Detect which cell encompasses the target text, then output its (x, y) center coordinate. 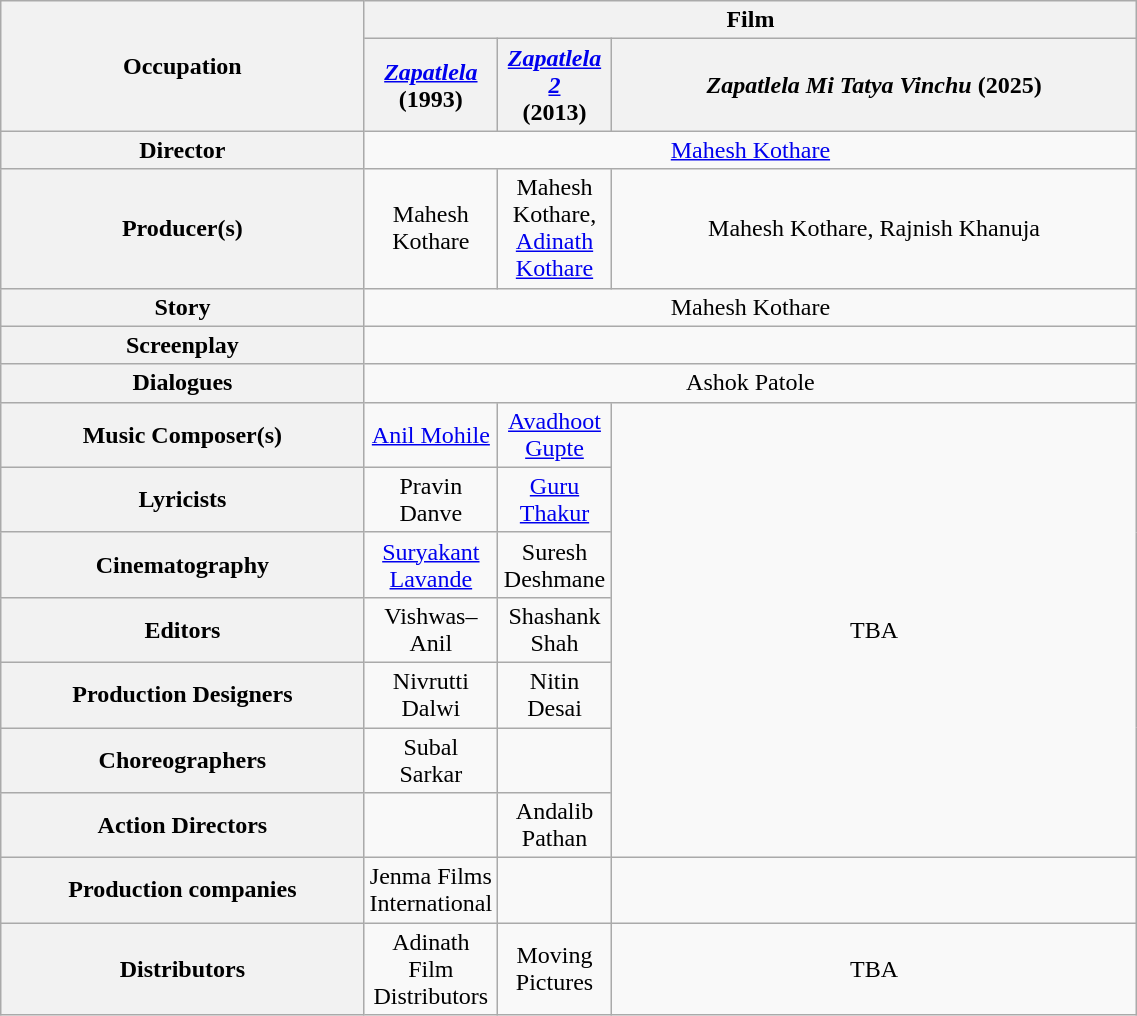
Distributors (182, 969)
Film (750, 20)
Zapatlela(1993) (431, 85)
Shashank Shah (555, 630)
Lyricists (182, 500)
Production Designers (182, 694)
Jenma Films International (431, 890)
Director (182, 150)
Ashok Patole (750, 383)
Producer(s) (182, 228)
Avadhoot Gupte (555, 434)
Moving Pictures (555, 969)
Pravin Danve (431, 500)
Zapatlela Mi Tatya Vinchu (2025) (874, 85)
Music Composer(s) (182, 434)
Nitin Desai (555, 694)
Story (182, 307)
Subal Sarkar (431, 760)
Nivrutti Dalwi (431, 694)
Suryakant Lavande (431, 564)
Vishwas–Anil (431, 630)
Choreographers (182, 760)
Andalib Pathan (555, 826)
Suresh Deshmane (555, 564)
Screenplay (182, 345)
Production companies (182, 890)
Cinematography (182, 564)
Adinath Film Distributors (431, 969)
Occupation (182, 66)
Dialogues (182, 383)
Action Directors (182, 826)
Mahesh Kothare, Adinath Kothare (555, 228)
Anil Mohile (431, 434)
Zapatlela 2(2013) (555, 85)
Editors (182, 630)
Mahesh Kothare, Rajnish Khanuja (874, 228)
Guru Thakur (555, 500)
